Provide the [X, Y] coordinate of the cell's center where the given text is located.  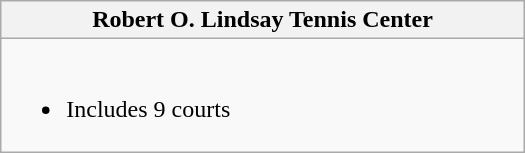
Includes 9 courts [263, 96]
Robert O. Lindsay Tennis Center [263, 20]
